Return the (x, y) coordinate for the center point of the cell that contains the specified text.  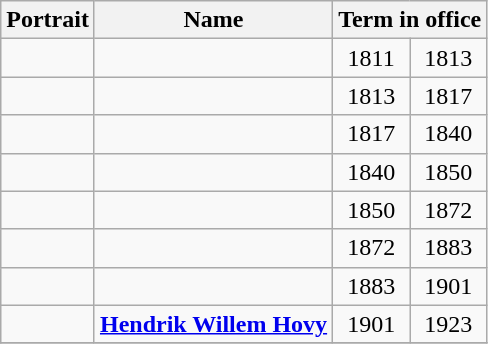
1811 (372, 58)
1923 (448, 324)
Name (213, 20)
Portrait (48, 20)
Term in office (410, 20)
Hendrik Willem Hovy (213, 324)
